Identify which cell holds the provided text, then report its [X, Y] central coordinate. 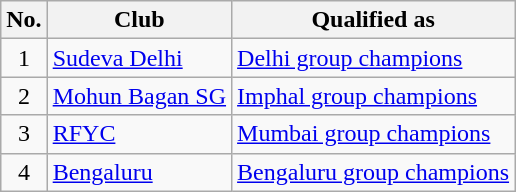
Club [139, 20]
Qualified as [374, 20]
4 [24, 172]
Mumbai group champions [374, 134]
Mohun Bagan SG [139, 96]
Bengaluru [139, 172]
Bengaluru group champions [374, 172]
3 [24, 134]
1 [24, 58]
Sudeva Delhi [139, 58]
RFYC [139, 134]
No. [24, 20]
Imphal group champions [374, 96]
2 [24, 96]
Delhi group champions [374, 58]
